Find where the given text appears and provide that cell's center as [X, Y] coordinate. 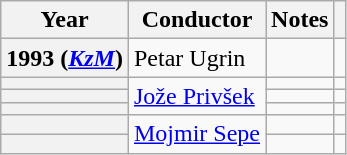
Mojmir Sepe [196, 134]
1993 (KzM) [65, 58]
Jože Privšek [196, 96]
Notes [300, 20]
Conductor [196, 20]
Year [65, 20]
Petar Ugrin [196, 58]
